Determine the [x, y] coordinate at the center of the cell enclosing the given text.  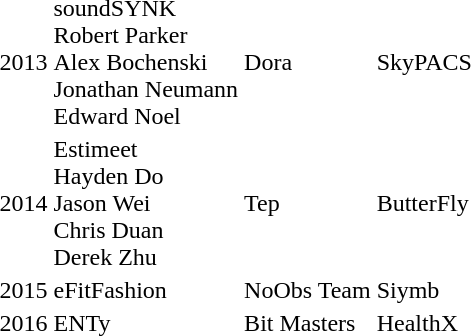
Estimeet Hayden Do Jason Wei Chris Duan Derek Zhu [146, 203]
Tep [308, 203]
eFitFashion [146, 290]
NoObs Team [308, 290]
